Determine the [X, Y] coordinate at the center of the cell enclosing the given text.  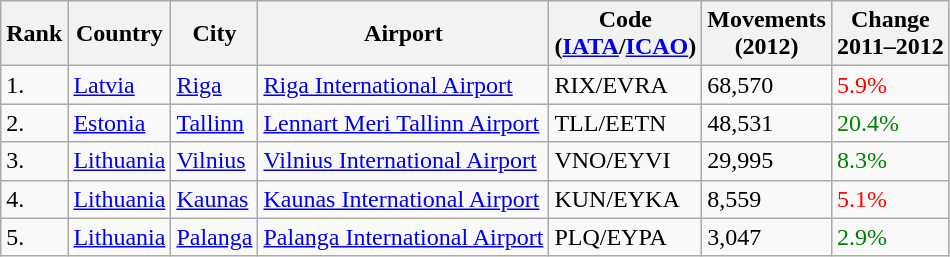
KUN/EYKA [626, 199]
Riga [214, 85]
2.9% [890, 237]
Movements(2012) [767, 34]
Change2011–2012 [890, 34]
Estonia [120, 123]
Country [120, 34]
4. [34, 199]
3,047 [767, 237]
Vilnius [214, 161]
5.1% [890, 199]
8,559 [767, 199]
8.3% [890, 161]
PLQ/EYPA [626, 237]
Vilnius International Airport [404, 161]
Riga International Airport [404, 85]
Rank [34, 34]
29,995 [767, 161]
48,531 [767, 123]
5. [34, 237]
Palanga [214, 237]
Airport [404, 34]
Kaunas [214, 199]
City [214, 34]
3. [34, 161]
Lennart Meri Tallinn Airport [404, 123]
RIX/EVRA [626, 85]
68,570 [767, 85]
2. [34, 123]
Kaunas International Airport [404, 199]
TLL/EETN [626, 123]
5.9% [890, 85]
Palanga International Airport [404, 237]
1. [34, 85]
20.4% [890, 123]
Latvia [120, 85]
Tallinn [214, 123]
VNO/EYVI [626, 161]
Code(IATA/ICAO) [626, 34]
